Extract the [x, y] coordinate from the center of the cell holding the provided text.  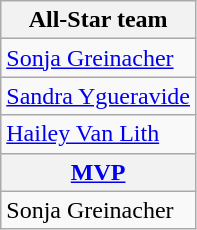
Hailey Van Lith [98, 134]
MVP [98, 172]
All-Star team [98, 20]
Sandra Ygueravide [98, 96]
